Determine the [X, Y] coordinate at the center of the cell enclosing the given text.  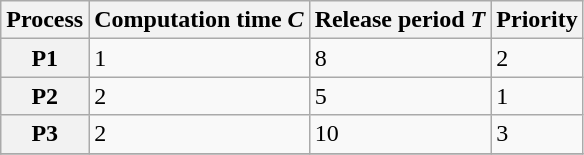
P3 [45, 134]
Process [45, 20]
10 [400, 134]
Release period T [400, 20]
8 [400, 58]
5 [400, 96]
P2 [45, 96]
Computation time C [199, 20]
Priority [537, 20]
P1 [45, 58]
3 [537, 134]
